Detect which cell encompasses the target text, then output its (x, y) center coordinate. 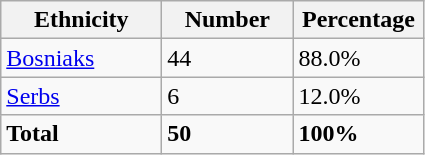
Ethnicity (82, 20)
12.0% (358, 96)
Bosniaks (82, 58)
44 (228, 58)
Serbs (82, 96)
Percentage (358, 20)
50 (228, 134)
100% (358, 134)
88.0% (358, 58)
Number (228, 20)
Total (82, 134)
6 (228, 96)
